Identify which cell holds the provided text, then report its [X, Y] central coordinate. 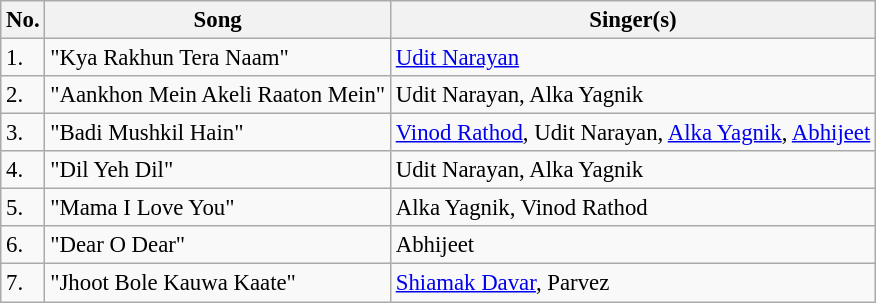
1. [23, 58]
3. [23, 133]
Shiamak Davar, Parvez [632, 283]
5. [23, 208]
"Jhoot Bole Kauwa Kaate" [218, 283]
Udit Narayan [632, 58]
Abhijeet [632, 245]
"Dil Yeh Dil" [218, 170]
"Dear O Dear" [218, 245]
Vinod Rathod, Udit Narayan, Alka Yagnik, Abhijeet [632, 133]
4. [23, 170]
No. [23, 20]
Song [218, 20]
"Badi Mushkil Hain" [218, 133]
2. [23, 95]
7. [23, 283]
Singer(s) [632, 20]
Alka Yagnik, Vinod Rathod [632, 208]
"Mama I Love You" [218, 208]
"Kya Rakhun Tera Naam" [218, 58]
"Aankhon Mein Akeli Raaton Mein" [218, 95]
6. [23, 245]
